Return [x, y] of the center of cell containing provided text 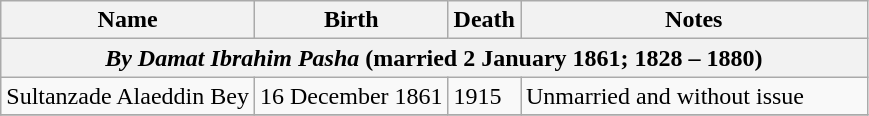
16 December 1861 [351, 96]
Notes [693, 20]
Death [484, 20]
Unmarried and without issue [693, 96]
By Damat Ibrahim Pasha (married 2 January 1861; 1828 – 1880) [434, 58]
Sultanzade Alaeddin Bey [128, 96]
1915 [484, 96]
Name [128, 20]
Birth [351, 20]
